For the text-containing cell, return its midpoint in [x, y] coordinate format. 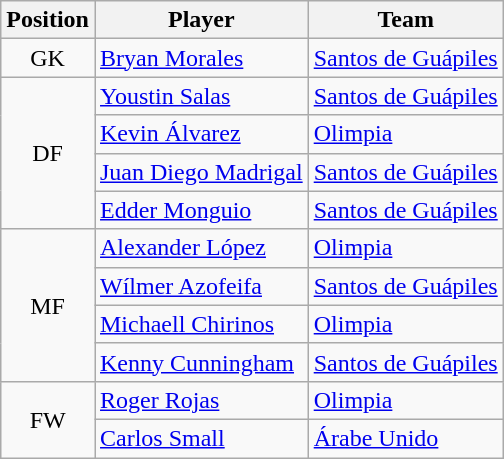
Michaell Chirinos [201, 324]
Alexander López [201, 248]
MF [48, 305]
GK [48, 58]
Player [201, 20]
Bryan Morales [201, 58]
Árabe Unido [406, 438]
Wílmer Azofeifa [201, 286]
Roger Rojas [201, 400]
Position [48, 20]
Team [406, 20]
Kevin Álvarez [201, 134]
Edder Monguio [201, 210]
DF [48, 153]
Youstin Salas [201, 96]
Carlos Small [201, 438]
Kenny Cunningham [201, 362]
FW [48, 419]
Juan Diego Madrigal [201, 172]
